Find where the given text appears and provide that cell's center as (X, Y) coordinate. 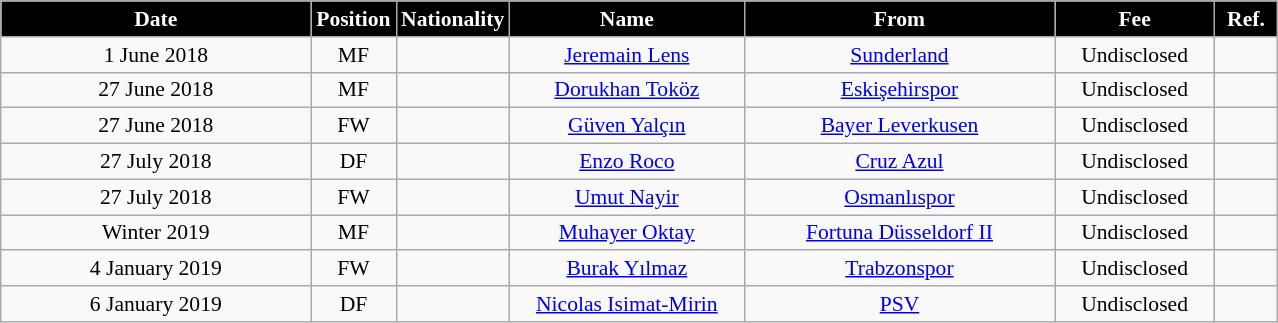
Muhayer Oktay (626, 233)
Ref. (1246, 19)
Güven Yalçın (626, 126)
Osmanlıspor (899, 197)
6 January 2019 (156, 304)
Nicolas Isimat-Mirin (626, 304)
4 January 2019 (156, 269)
From (899, 19)
Cruz Azul (899, 162)
1 June 2018 (156, 55)
Dorukhan Toköz (626, 90)
Enzo Roco (626, 162)
Date (156, 19)
Fee (1135, 19)
Fortuna Düsseldorf II (899, 233)
Position (354, 19)
Name (626, 19)
Burak Yılmaz (626, 269)
Winter 2019 (156, 233)
Sunderland (899, 55)
Eskişehirspor (899, 90)
Nationality (452, 19)
Umut Nayir (626, 197)
Jeremain Lens (626, 55)
PSV (899, 304)
Bayer Leverkusen (899, 126)
Trabzonspor (899, 269)
